Provide the (X, Y) coordinate of the cell's center where the given text is located.  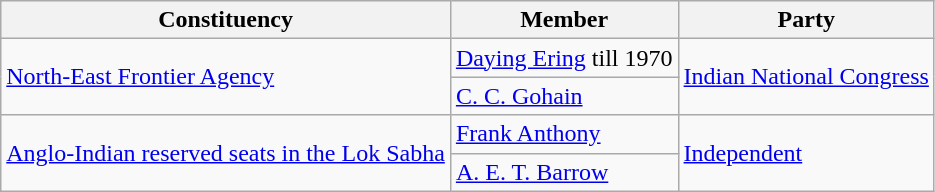
Constituency (226, 20)
A. E. T. Barrow (564, 172)
C. C. Gohain (564, 96)
Frank Anthony (564, 134)
Daying Ering till 1970 (564, 58)
Indian National Congress (806, 77)
Anglo-Indian reserved seats in the Lok Sabha (226, 153)
North-East Frontier Agency (226, 77)
Party (806, 20)
Independent (806, 153)
Member (564, 20)
